From the cell containing the given text, extract its center point as (x, y) coordinate. 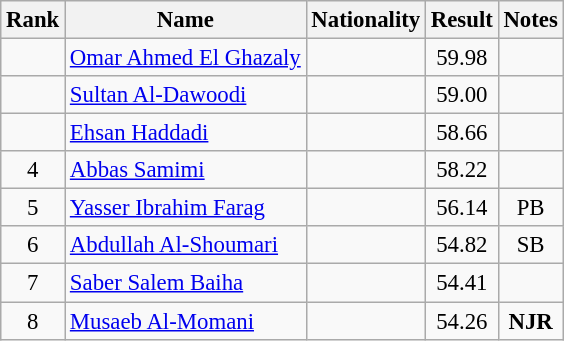
54.41 (462, 283)
Abdullah Al-Shoumari (186, 245)
PB (530, 208)
Result (462, 20)
54.82 (462, 245)
58.66 (462, 133)
Ehsan Haddadi (186, 133)
56.14 (462, 208)
59.98 (462, 58)
54.26 (462, 321)
4 (33, 170)
Abbas Samimi (186, 170)
Musaeb Al-Momani (186, 321)
Nationality (366, 20)
Omar Ahmed El Ghazaly (186, 58)
6 (33, 245)
Rank (33, 20)
Name (186, 20)
Yasser Ibrahim Farag (186, 208)
SB (530, 245)
Saber Salem Baiha (186, 283)
Sultan Al-Dawoodi (186, 95)
58.22 (462, 170)
8 (33, 321)
5 (33, 208)
NJR (530, 321)
59.00 (462, 95)
7 (33, 283)
Notes (530, 20)
